Provide the [X, Y] coordinate of the cell's center where the given text is located.  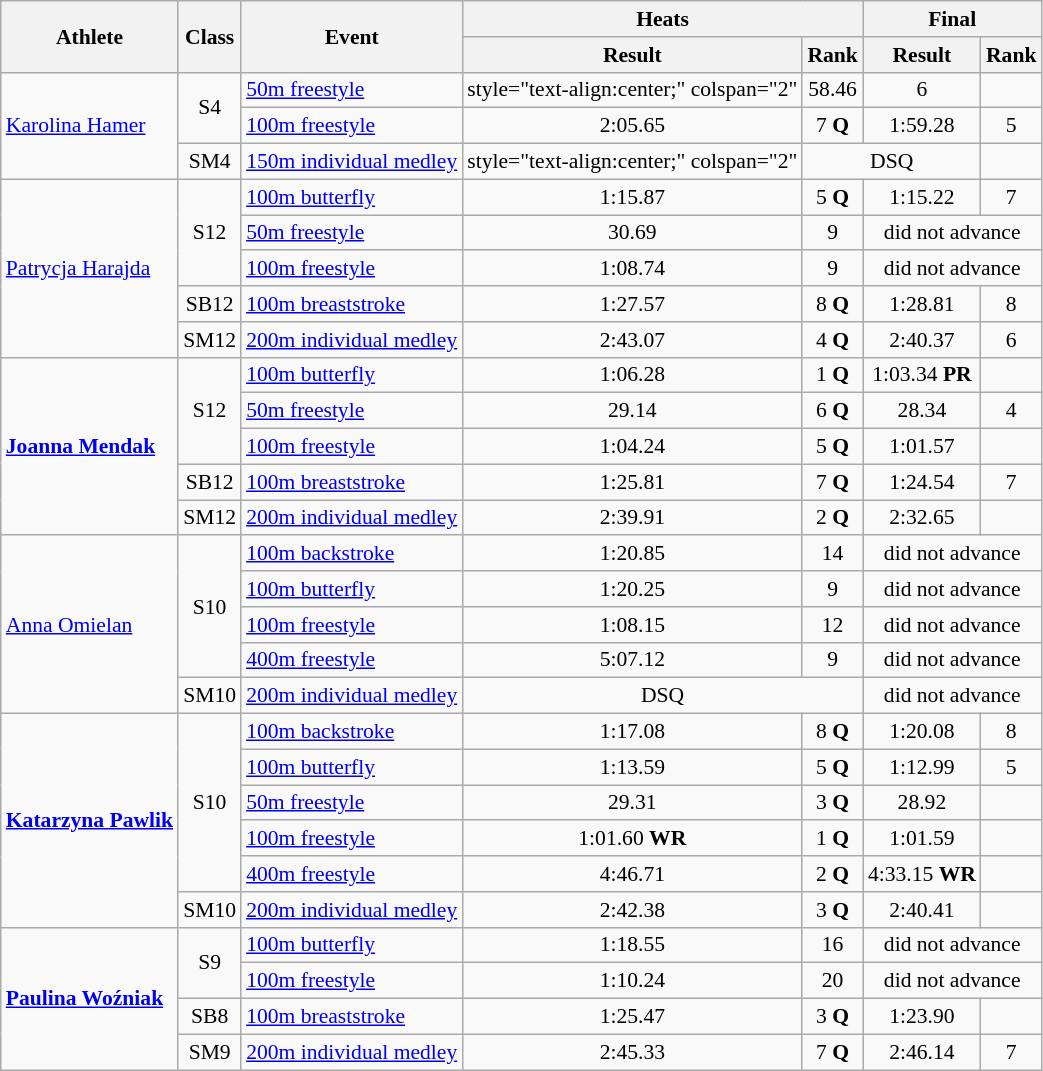
20 [832, 981]
2:40.41 [922, 910]
1:01.59 [922, 839]
4 [1012, 411]
Event [352, 36]
2:32.65 [922, 518]
4:46.71 [632, 874]
28.92 [922, 803]
1:20.08 [922, 732]
1:12.99 [922, 767]
S4 [210, 108]
1:17.08 [632, 732]
5:07.12 [632, 660]
Class [210, 36]
1:25.47 [632, 1017]
12 [832, 625]
28.34 [922, 411]
Paulina Woźniak [90, 998]
Anna Omielan [90, 625]
2:46.14 [922, 1052]
2:45.33 [632, 1052]
4:33.15 WR [922, 874]
1:13.59 [632, 767]
1:01.60 WR [632, 839]
1:28.81 [922, 304]
1:20.85 [632, 554]
1:01.57 [922, 447]
Karolina Hamer [90, 126]
4 Q [832, 340]
1:20.25 [632, 589]
2:05.65 [632, 126]
1:18.55 [632, 945]
S9 [210, 962]
1:23.90 [922, 1017]
1:15.22 [922, 197]
1:59.28 [922, 126]
150m individual medley [352, 162]
1:27.57 [632, 304]
Athlete [90, 36]
1:08.74 [632, 269]
2:42.38 [632, 910]
Patrycja Harajda [90, 268]
16 [832, 945]
29.14 [632, 411]
SM4 [210, 162]
6 Q [832, 411]
2:43.07 [632, 340]
1:25.81 [632, 482]
14 [832, 554]
1:10.24 [632, 981]
2:40.37 [922, 340]
Joanna Mendak [90, 446]
1:06.28 [632, 375]
SB8 [210, 1017]
1:15.87 [632, 197]
1:03.34 PR [922, 375]
Heats [662, 19]
30.69 [632, 233]
1:24.54 [922, 482]
Katarzyna Pawlik [90, 821]
1:04.24 [632, 447]
2:39.91 [632, 518]
1:08.15 [632, 625]
SM9 [210, 1052]
29.31 [632, 803]
58.46 [832, 90]
Final [952, 19]
